Find where the given text appears and provide that cell's center as [x, y] coordinate. 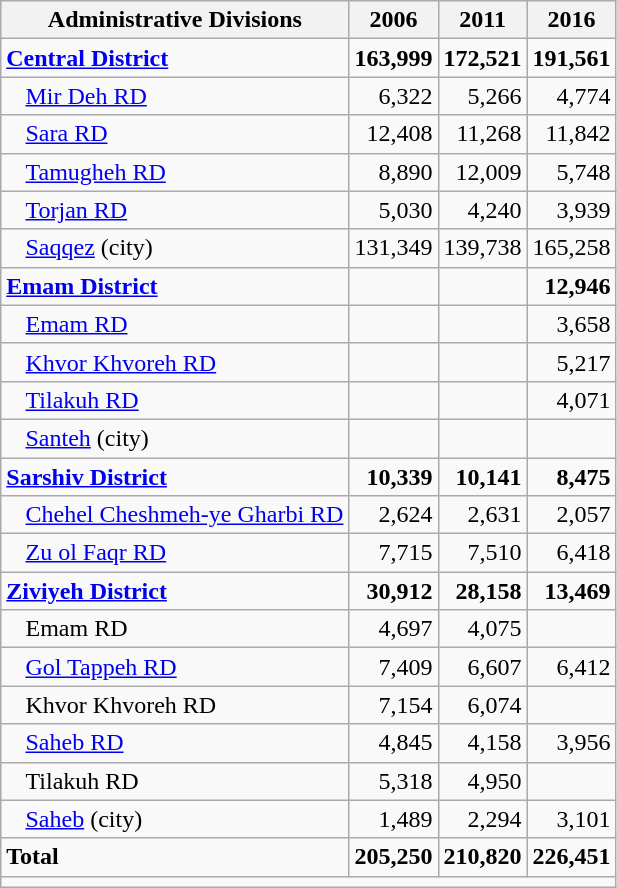
Saheb (city) [175, 819]
12,408 [394, 134]
Chehel Cheshmeh-ye Gharbi RD [175, 515]
2,057 [572, 515]
Torjan RD [175, 210]
8,890 [394, 172]
191,561 [572, 58]
Sara RD [175, 134]
3,939 [572, 210]
Mir Deh RD [175, 96]
172,521 [482, 58]
Zu ol Faqr RD [175, 553]
Saqqez (city) [175, 248]
3,101 [572, 819]
Central District [175, 58]
7,154 [394, 705]
205,250 [394, 857]
Administrative Divisions [175, 20]
Sarshiv District [175, 477]
210,820 [482, 857]
5,266 [482, 96]
Gol Tappeh RD [175, 667]
3,956 [572, 743]
1,489 [394, 819]
3,658 [572, 324]
139,738 [482, 248]
7,715 [394, 553]
11,842 [572, 134]
Total [175, 857]
10,339 [394, 477]
6,607 [482, 667]
Ziviyeh District [175, 591]
12,946 [572, 286]
8,475 [572, 477]
4,071 [572, 400]
Santeh (city) [175, 438]
2,294 [482, 819]
10,141 [482, 477]
4,774 [572, 96]
2016 [572, 20]
163,999 [394, 58]
6,322 [394, 96]
165,258 [572, 248]
2,624 [394, 515]
4,845 [394, 743]
6,074 [482, 705]
Saheb RD [175, 743]
12,009 [482, 172]
226,451 [572, 857]
6,418 [572, 553]
4,697 [394, 629]
4,950 [482, 781]
131,349 [394, 248]
5,318 [394, 781]
4,240 [482, 210]
5,748 [572, 172]
5,217 [572, 362]
11,268 [482, 134]
Tamugheh RD [175, 172]
2006 [394, 20]
4,075 [482, 629]
7,510 [482, 553]
2,631 [482, 515]
7,409 [394, 667]
28,158 [482, 591]
5,030 [394, 210]
30,912 [394, 591]
13,469 [572, 591]
Emam District [175, 286]
6,412 [572, 667]
4,158 [482, 743]
2011 [482, 20]
